Output the [X, Y] coordinate of the center of the cell containing the given text.  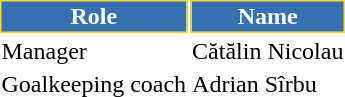
Role [94, 16]
Name [268, 16]
Manager [94, 51]
Cătălin Nicolau [268, 51]
